Pinpoint the cell where the given text exists, returning its [x, y] midpoint coordinate. 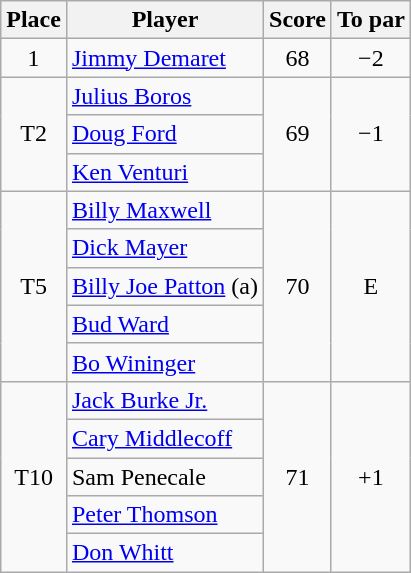
Dick Mayer [164, 248]
To par [370, 20]
−1 [370, 134]
Bo Wininger [164, 362]
T5 [34, 286]
Player [164, 20]
Billy Joe Patton (a) [164, 286]
1 [34, 58]
Peter Thomson [164, 515]
Bud Ward [164, 324]
70 [298, 286]
E [370, 286]
71 [298, 476]
T10 [34, 476]
Place [34, 20]
Sam Penecale [164, 477]
Don Whitt [164, 553]
Score [298, 20]
Doug Ford [164, 134]
Jack Burke Jr. [164, 400]
Jimmy Demaret [164, 58]
68 [298, 58]
−2 [370, 58]
T2 [34, 134]
Billy Maxwell [164, 210]
+1 [370, 476]
69 [298, 134]
Julius Boros [164, 96]
Cary Middlecoff [164, 438]
Ken Venturi [164, 172]
